Extract the (X, Y) coordinate from the center of the cell holding the provided text.  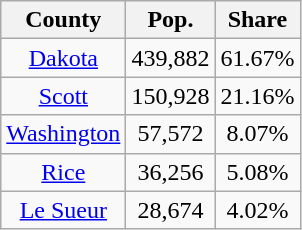
8.07% (258, 134)
61.67% (258, 58)
Pop. (170, 20)
Scott (64, 96)
439,882 (170, 58)
Rice (64, 172)
36,256 (170, 172)
Le Sueur (64, 210)
Washington (64, 134)
150,928 (170, 96)
57,572 (170, 134)
28,674 (170, 210)
5.08% (258, 172)
County (64, 20)
4.02% (258, 210)
21.16% (258, 96)
Dakota (64, 58)
Share (258, 20)
